Return [X, Y] of the center of cell containing provided text 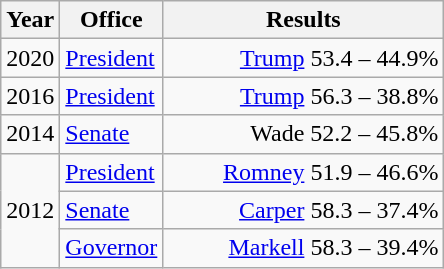
Year [30, 20]
2014 [30, 134]
Carper 58.3 – 37.4% [304, 210]
Results [304, 20]
Markell 58.3 – 39.4% [304, 248]
2012 [30, 210]
2020 [30, 58]
Romney 51.9 – 46.6% [304, 172]
Office [112, 20]
Wade 52.2 – 45.8% [304, 134]
Trump 53.4 – 44.9% [304, 58]
2016 [30, 96]
Governor [112, 248]
Trump 56.3 – 38.8% [304, 96]
